Capture the cell that displays the provided text and extract its [X, Y] central coordinate. 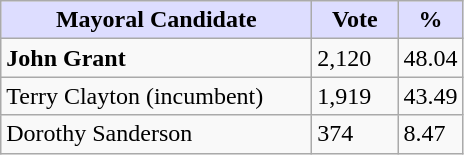
Vote [355, 20]
43.49 [430, 96]
48.04 [430, 58]
2,120 [355, 58]
Terry Clayton (incumbent) [156, 96]
Mayoral Candidate [156, 20]
Dorothy Sanderson [156, 134]
8.47 [430, 134]
1,919 [355, 96]
% [430, 20]
374 [355, 134]
John Grant [156, 58]
